Detect which cell encompasses the target text, then output its [X, Y] center coordinate. 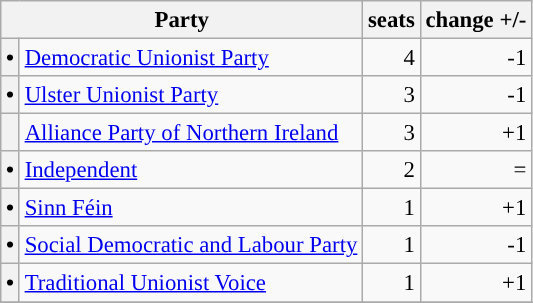
change +/- [476, 20]
Social Democratic and Labour Party [190, 245]
seats [392, 20]
Alliance Party of Northern Ireland [190, 133]
Ulster Unionist Party [190, 95]
4 [392, 58]
Democratic Unionist Party [190, 58]
= [476, 170]
Party [182, 20]
Sinn Féin [190, 208]
Traditional Unionist Voice [190, 283]
Independent [190, 170]
2 [392, 170]
